Find where the given text appears and provide that cell's center as (x, y) coordinate. 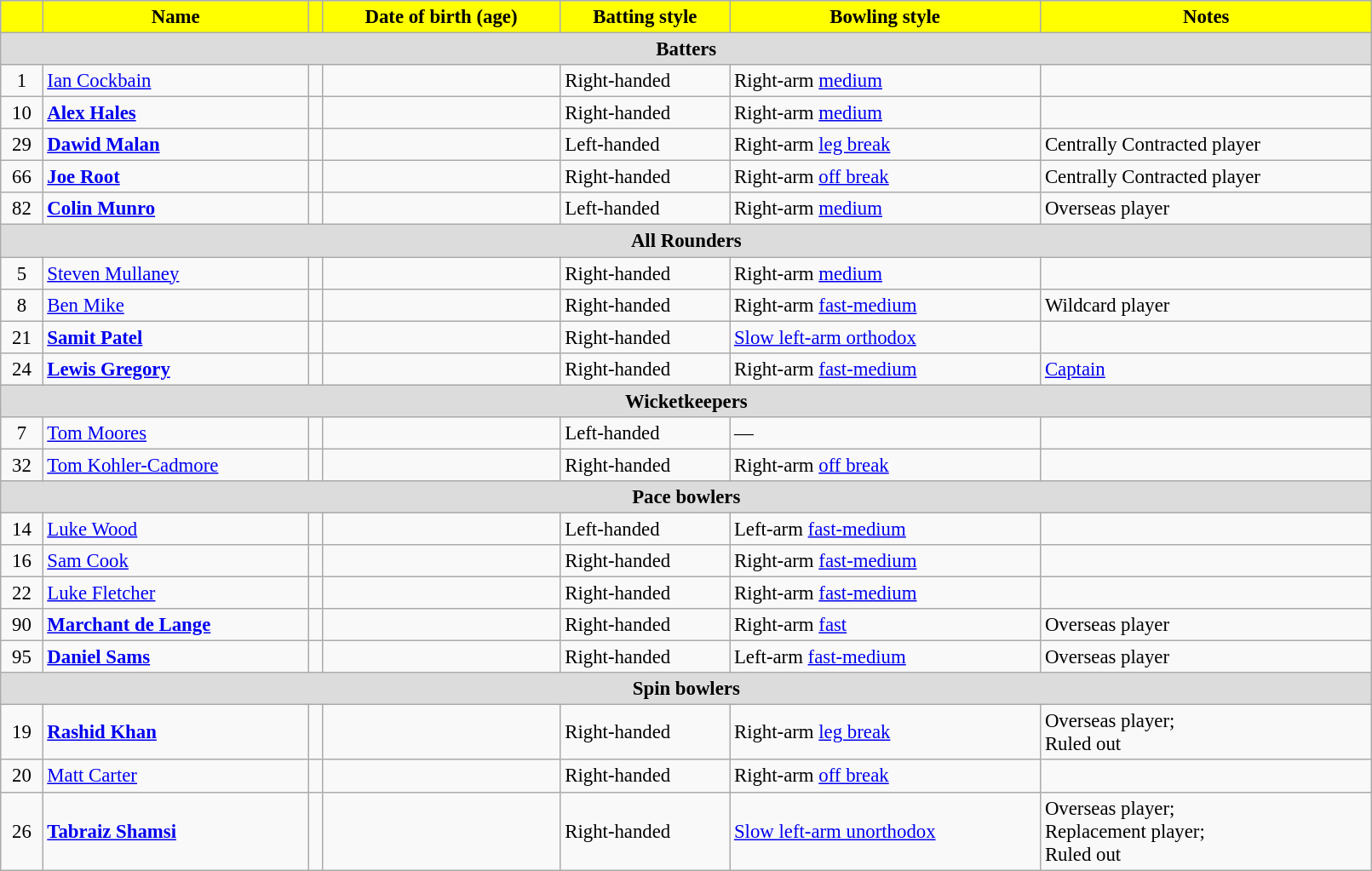
Tom Kohler-Cadmore (175, 465)
Date of birth (age) (441, 17)
Captain (1206, 369)
— (886, 433)
90 (22, 625)
Overseas player; Ruled out (1206, 732)
Wicketkeepers (686, 401)
Batting style (646, 17)
Colin Munro (175, 209)
Slow left-arm orthodox (886, 337)
Ian Cockbain (175, 81)
Tabraiz Shamsi (175, 831)
Luke Fletcher (175, 593)
Ben Mike (175, 305)
24 (22, 369)
Batters (686, 49)
19 (22, 732)
20 (22, 776)
Name (175, 17)
Lewis Gregory (175, 369)
14 (22, 529)
Spin bowlers (686, 689)
Alex Hales (175, 113)
29 (22, 145)
Sam Cook (175, 561)
Steven Mullaney (175, 273)
Slow left-arm unorthodox (886, 831)
Wildcard player (1206, 305)
16 (22, 561)
Matt Carter (175, 776)
All Rounders (686, 241)
Overseas player; Replacement player; Ruled out (1206, 831)
Right-arm fast (886, 625)
Tom Moores (175, 433)
Daniel Sams (175, 657)
22 (22, 593)
32 (22, 465)
Luke Wood (175, 529)
Bowling style (886, 17)
Joe Root (175, 177)
5 (22, 273)
26 (22, 831)
95 (22, 657)
Rashid Khan (175, 732)
8 (22, 305)
66 (22, 177)
Marchant de Lange (175, 625)
82 (22, 209)
Dawid Malan (175, 145)
Notes (1206, 17)
7 (22, 433)
1 (22, 81)
Samit Patel (175, 337)
Pace bowlers (686, 497)
10 (22, 113)
21 (22, 337)
